Provide the (X, Y) coordinate of the cell's center where the given text is located.  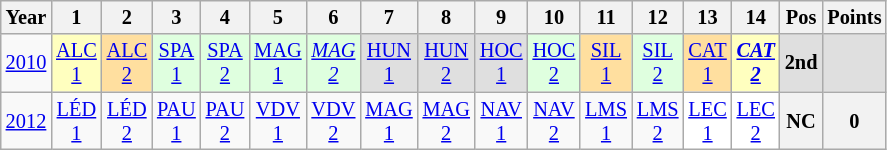
11 (606, 17)
VDV1 (278, 121)
Points (854, 17)
0 (854, 121)
1 (76, 17)
2 (127, 17)
Pos (802, 17)
10 (554, 17)
7 (388, 17)
3 (176, 17)
12 (658, 17)
PAU2 (226, 121)
NAV2 (554, 121)
HOC2 (554, 63)
LEC1 (707, 121)
PAU1 (176, 121)
HOC1 (502, 63)
LMS1 (606, 121)
LEC2 (756, 121)
CAT2 (756, 63)
ALC1 (76, 63)
13 (707, 17)
LMS2 (658, 121)
CAT1 (707, 63)
VDV2 (333, 121)
ALC2 (127, 63)
6 (333, 17)
8 (446, 17)
SPA1 (176, 63)
9 (502, 17)
14 (756, 17)
2nd (802, 63)
SIL1 (606, 63)
NC (802, 121)
NAV1 (502, 121)
SIL2 (658, 63)
SPA2 (226, 63)
2012 (26, 121)
2010 (26, 63)
HUN2 (446, 63)
LÉD2 (127, 121)
LÉD1 (76, 121)
Year (26, 17)
4 (226, 17)
5 (278, 17)
HUN1 (388, 63)
